Pinpoint the cell where the given text exists, returning its (X, Y) midpoint coordinate. 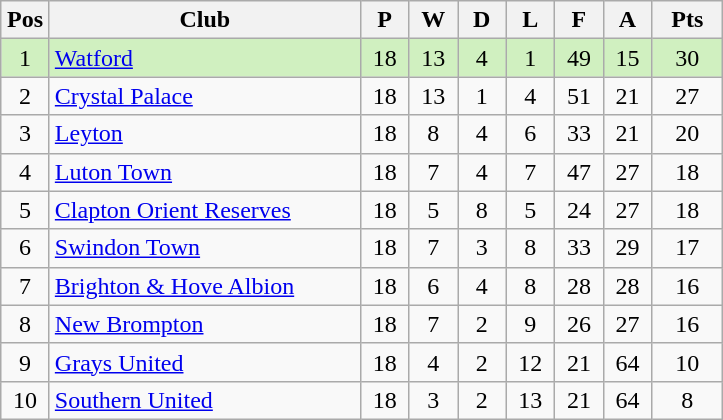
Watford (204, 58)
29 (628, 248)
P (384, 20)
L (530, 20)
Club (204, 20)
12 (530, 362)
New Brompton (204, 324)
A (628, 20)
Pts (688, 20)
49 (580, 58)
15 (628, 58)
Southern United (204, 400)
F (580, 20)
W (434, 20)
Brighton & Hove Albion (204, 286)
26 (580, 324)
20 (688, 134)
Luton Town (204, 172)
D (482, 20)
47 (580, 172)
Leyton (204, 134)
Swindon Town (204, 248)
51 (580, 96)
17 (688, 248)
Crystal Palace (204, 96)
Clapton Orient Reserves (204, 210)
Grays United (204, 362)
30 (688, 58)
Pos (26, 20)
24 (580, 210)
